Capture the cell that displays the provided text and extract its (X, Y) central coordinate. 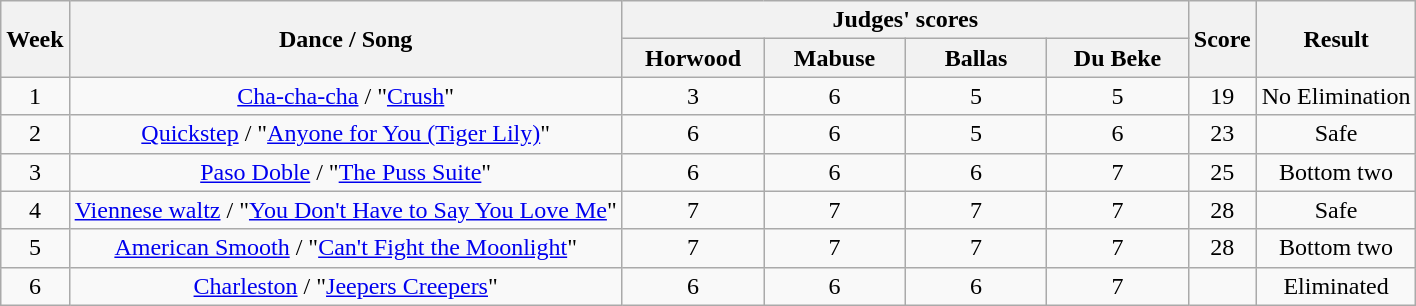
Dance / Song (346, 39)
No Elimination (1336, 96)
2 (35, 134)
Charleston / "Jeepers Creepers" (346, 286)
23 (1222, 134)
19 (1222, 96)
Du Beke (1118, 58)
Horwood (693, 58)
4 (35, 210)
Eliminated (1336, 286)
Paso Doble / "The Puss Suite" (346, 172)
Score (1222, 39)
Quickstep / "Anyone for You (Tiger Lily)" (346, 134)
Viennese waltz / "You Don't Have to Say You Love Me" (346, 210)
25 (1222, 172)
Ballas (976, 58)
Mabuse (835, 58)
Judges' scores (905, 20)
Result (1336, 39)
Cha-cha-cha / "Crush" (346, 96)
1 (35, 96)
American Smooth / "Can't Fight the Moonlight" (346, 248)
Week (35, 39)
